Search for the cell housing the specified text and yield its (X, Y) center coordinate. 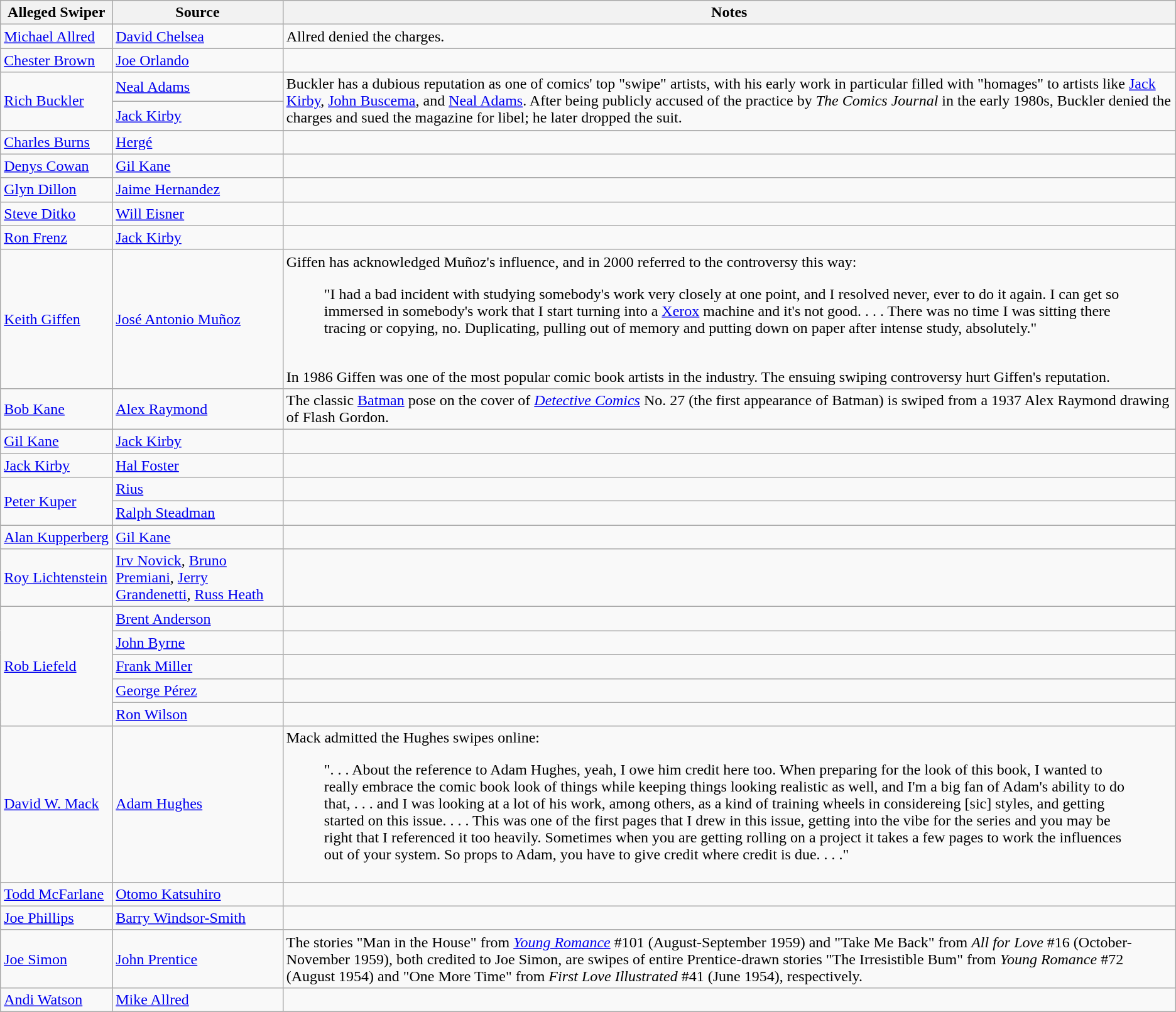
Keith Giffen (57, 319)
Rob Liefeld (57, 667)
Otomo Katsuhiro (198, 894)
Ron Wilson (198, 714)
Hergé (198, 142)
Joe Orlando (198, 60)
Rius (198, 489)
Alex Raymond (198, 408)
Rich Buckler (57, 101)
Alleged Swiper (57, 13)
John Byrne (198, 643)
Irv Novick, Bruno Premiani, Jerry Grandenetti, Russ Heath (198, 578)
Mike Allred (198, 999)
Notes (729, 13)
John Prentice (198, 959)
Barry Windsor-Smith (198, 918)
Ron Frenz (57, 237)
Roy Lichtenstein (57, 578)
Glyn Dillon (57, 190)
Will Eisner (198, 214)
David W. Mack (57, 804)
Joe Simon (57, 959)
Chester Brown (57, 60)
Peter Kuper (57, 501)
Todd McFarlane (57, 894)
Bob Kane (57, 408)
Source (198, 13)
Brent Anderson (198, 619)
Jaime Hernandez (198, 190)
Charles Burns (57, 142)
Andi Watson (57, 999)
Adam Hughes (198, 804)
Ralph Steadman (198, 513)
Allred denied the charges. (729, 36)
Neal Adams (198, 87)
José Antonio Muñoz (198, 319)
Frank Miller (198, 667)
Hal Foster (198, 465)
Denys Cowan (57, 166)
Michael Allred (57, 36)
David Chelsea (198, 36)
Steve Ditko (57, 214)
Joe Phillips (57, 918)
George Pérez (198, 690)
Alan Kupperberg (57, 537)
